Return (x, y) of the center of cell containing provided text 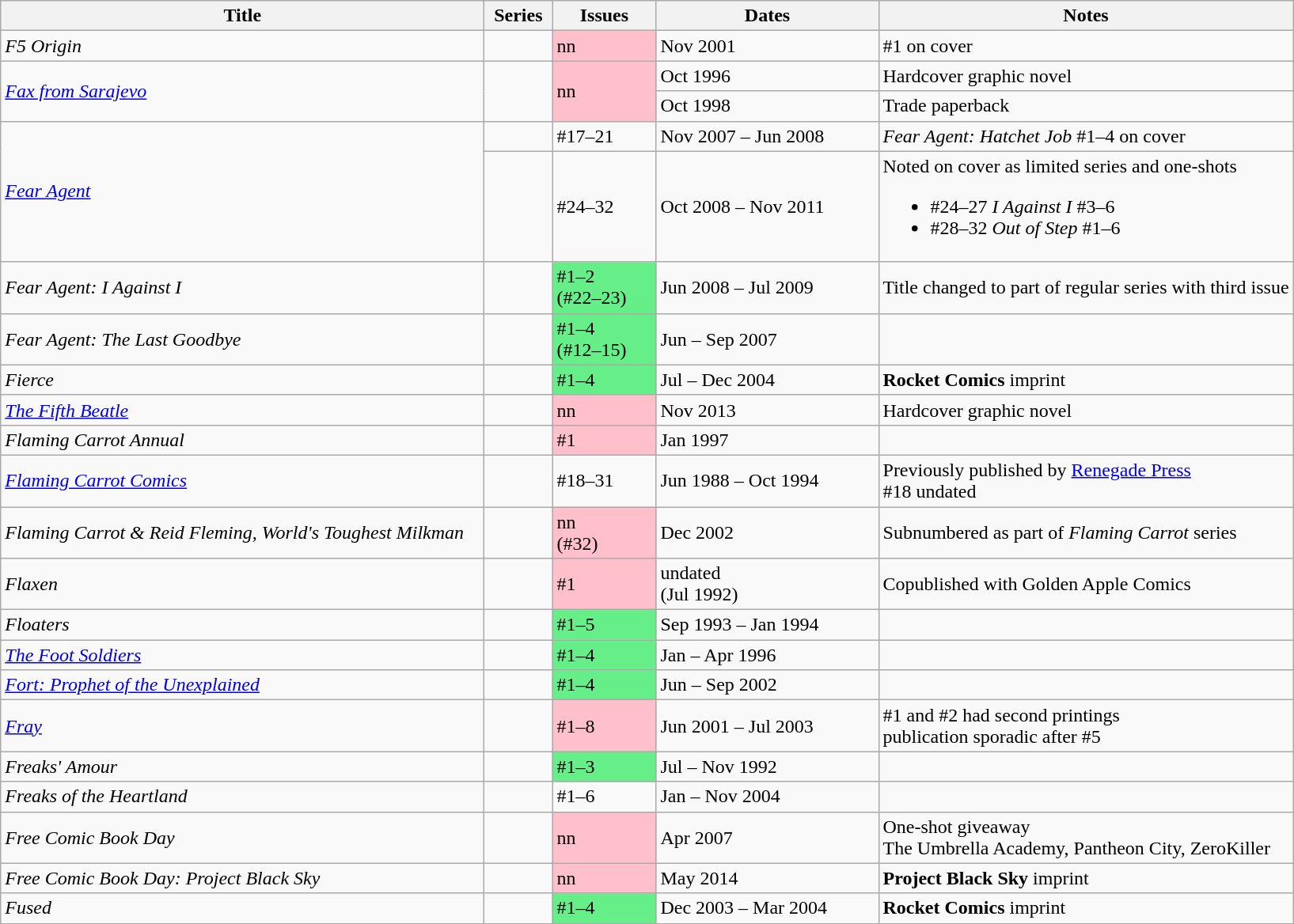
Fear Agent (242, 191)
Jun 2008 – Jul 2009 (768, 288)
One-shot giveawayThe Umbrella Academy, Pantheon City, ZeroKiller (1086, 837)
#1–4(#12–15) (605, 339)
Free Comic Book Day (242, 837)
Jun – Sep 2002 (768, 685)
Subnumbered as part of Flaming Carrot series (1086, 532)
Dates (768, 16)
May 2014 (768, 878)
Floaters (242, 625)
Dec 2002 (768, 532)
Noted on cover as limited series and one-shots#24–27 I Against I #3–6#28–32 Out of Step #1–6 (1086, 206)
nn(#32) (605, 532)
Fax from Sarajevo (242, 91)
Jan – Apr 1996 (768, 655)
Title (242, 16)
The Foot Soldiers (242, 655)
undated(Jul 1992) (768, 584)
Fear Agent: The Last Goodbye (242, 339)
Nov 2007 – Jun 2008 (768, 136)
Oct 2008 – Nov 2011 (768, 206)
Apr 2007 (768, 837)
Fear Agent: Hatchet Job #1–4 on cover (1086, 136)
Oct 1998 (768, 106)
The Fifth Beatle (242, 410)
Jul – Nov 1992 (768, 767)
Series (518, 16)
Fused (242, 908)
#1 and #2 had second printingspublication sporadic after #5 (1086, 726)
Dec 2003 – Mar 2004 (768, 908)
Jun 2001 – Jul 2003 (768, 726)
Nov 2013 (768, 410)
Sep 1993 – Jan 1994 (768, 625)
Fort: Prophet of the Unexplained (242, 685)
Jan – Nov 2004 (768, 797)
Trade paperback (1086, 106)
Jun 1988 – Oct 1994 (768, 481)
#24–32 (605, 206)
Freaks of the Heartland (242, 797)
#1–5 (605, 625)
#1 on cover (1086, 46)
Fierce (242, 380)
Jul – Dec 2004 (768, 380)
F5 Origin (242, 46)
#1–8 (605, 726)
#1–3 (605, 767)
Nov 2001 (768, 46)
Issues (605, 16)
Freaks' Amour (242, 767)
Flaming Carrot Comics (242, 481)
#17–21 (605, 136)
#1–2(#22–23) (605, 288)
Flaxen (242, 584)
Oct 1996 (768, 76)
Flaming Carrot Annual (242, 440)
Copublished with Golden Apple Comics (1086, 584)
Previously published by Renegade Press#18 undated (1086, 481)
Fear Agent: I Against I (242, 288)
Project Black Sky imprint (1086, 878)
Notes (1086, 16)
Jan 1997 (768, 440)
Fray (242, 726)
Title changed to part of regular series with third issue (1086, 288)
Free Comic Book Day: Project Black Sky (242, 878)
#18–31 (605, 481)
Flaming Carrot & Reid Fleming, World's Toughest Milkman (242, 532)
#1–6 (605, 797)
Jun – Sep 2007 (768, 339)
